Detect which cell encompasses the target text, then output its [X, Y] center coordinate. 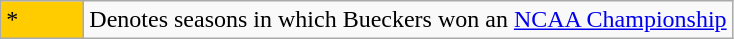
* [42, 20]
Denotes seasons in which Bueckers won an NCAA Championship [408, 20]
